Find where the given text appears and provide that cell's center as (X, Y) coordinate. 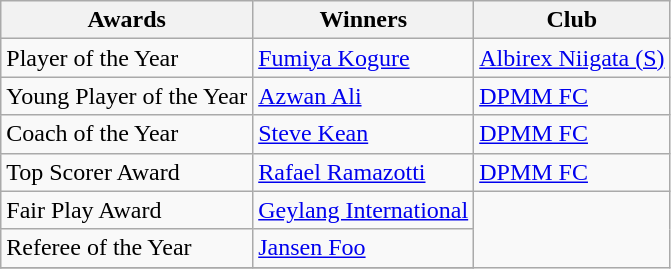
Geylang International (364, 210)
Albirex Niigata (S) (572, 58)
Fumiya Kogure (364, 58)
Player of the Year (127, 58)
Club (572, 20)
Awards (127, 20)
Rafael Ramazotti (364, 172)
Winners (364, 20)
Top Scorer Award (127, 172)
Jansen Foo (364, 248)
Referee of the Year (127, 248)
Young Player of the Year (127, 96)
Coach of the Year (127, 134)
Steve Kean (364, 134)
Azwan Ali (364, 96)
Fair Play Award (127, 210)
